Scan for the cell matching the given text and deliver its (X, Y) coordinate at center. 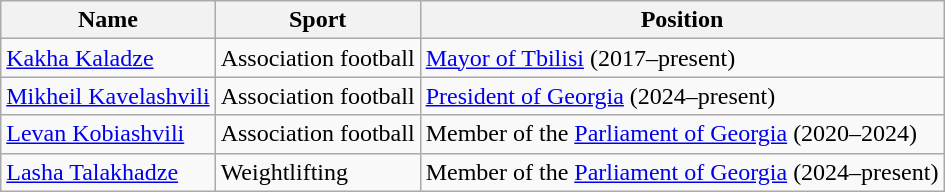
Lasha Talakhadze (108, 172)
Name (108, 20)
Position (682, 20)
Weightlifting (318, 172)
Kakha Kaladze (108, 58)
Member of the Parliament of Georgia (2024–present) (682, 172)
Sport (318, 20)
Mikheil Kavelashvili (108, 96)
Member of the Parliament of Georgia (2020–2024) (682, 134)
Mayor of Tbilisi (2017–present) (682, 58)
Levan Kobiashvili (108, 134)
President of Georgia (2024–present) (682, 96)
